Return the (X, Y) coordinate for the center point of the cell that contains the specified text.  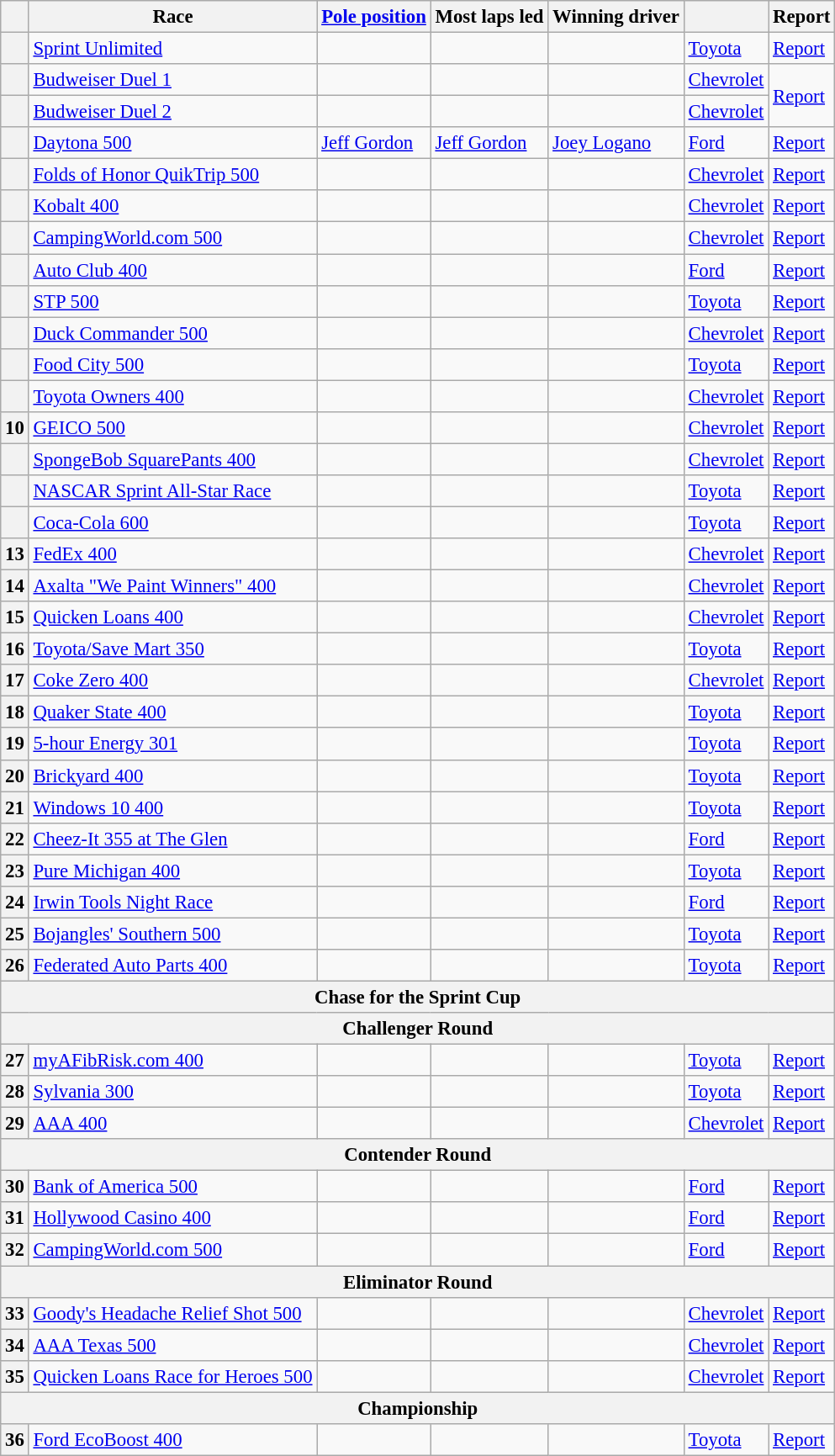
Quicken Loans Race for Heroes 500 (173, 1376)
Quicken Loans 400 (173, 617)
27 (15, 1061)
Brickyard 400 (173, 776)
Hollywood Casino 400 (173, 1219)
Axalta "We Paint Winners" 400 (173, 586)
Bank of America 500 (173, 1187)
Pure Michigan 400 (173, 871)
20 (15, 776)
28 (15, 1092)
Race (173, 17)
10 (15, 428)
Pole position (373, 17)
Kobalt 400 (173, 206)
33 (15, 1313)
22 (15, 839)
26 (15, 966)
23 (15, 871)
Folds of Honor QuikTrip 500 (173, 175)
Budweiser Duel 2 (173, 112)
Most laps led (489, 17)
21 (15, 807)
31 (15, 1219)
30 (15, 1187)
myAFibRisk.com 400 (173, 1061)
34 (15, 1345)
Coca-Cola 600 (173, 522)
16 (15, 649)
AAA 400 (173, 1124)
AAA Texas 500 (173, 1345)
15 (15, 617)
32 (15, 1250)
29 (15, 1124)
Federated Auto Parts 400 (173, 966)
36 (15, 1440)
Chase for the Sprint Cup (418, 997)
14 (15, 586)
Toyota Owners 400 (173, 396)
Cheez-It 355 at The Glen (173, 839)
17 (15, 680)
Windows 10 400 (173, 807)
Joey Logano (616, 143)
18 (15, 712)
Auto Club 400 (173, 270)
Eliminator Round (418, 1282)
Sprint Unlimited (173, 49)
SpongeBob SquarePants 400 (173, 459)
5-hour Energy 301 (173, 744)
Toyota/Save Mart 350 (173, 649)
Budweiser Duel 1 (173, 80)
Winning driver (616, 17)
19 (15, 744)
Bojangles' Southern 500 (173, 934)
Coke Zero 400 (173, 680)
Daytona 500 (173, 143)
Goody's Headache Relief Shot 500 (173, 1313)
Challenger Round (418, 1029)
Championship (418, 1408)
24 (15, 903)
Irwin Tools Night Race (173, 903)
25 (15, 934)
Duck Commander 500 (173, 333)
35 (15, 1376)
FedEx 400 (173, 554)
Sylvania 300 (173, 1092)
Quaker State 400 (173, 712)
NASCAR Sprint All-Star Race (173, 491)
GEICO 500 (173, 428)
Ford EcoBoost 400 (173, 1440)
13 (15, 554)
Food City 500 (173, 364)
Contender Round (418, 1155)
STP 500 (173, 301)
